Extract the (x, y) coordinate from the center of the cell holding the provided text.  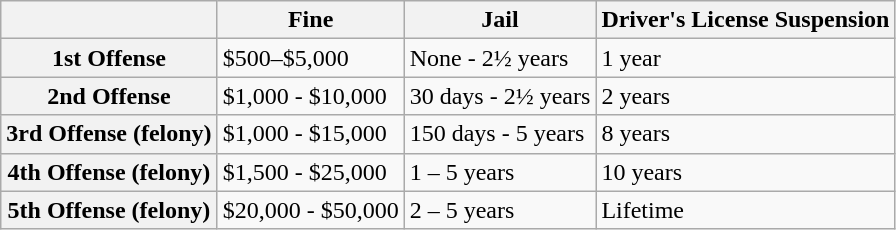
$20,000 - $50,000 (310, 210)
150 days - 5 years (500, 134)
Fine (310, 20)
10 years (746, 172)
1 – 5 years (500, 172)
None - 2½ years (500, 58)
Driver's License Suspension (746, 20)
4th Offense (felony) (109, 172)
30 days - 2½ years (500, 96)
1st Offense (109, 58)
2 years (746, 96)
5th Offense (felony) (109, 210)
Jail (500, 20)
2 – 5 years (500, 210)
8 years (746, 134)
$500–$5,000 (310, 58)
$1,000 - $15,000 (310, 134)
Lifetime (746, 210)
$1,000 - $10,000 (310, 96)
3rd Offense (felony) (109, 134)
1 year (746, 58)
2nd Offense (109, 96)
$1,500 - $25,000 (310, 172)
